Output the [X, Y] coordinate of the center of the cell containing the given text.  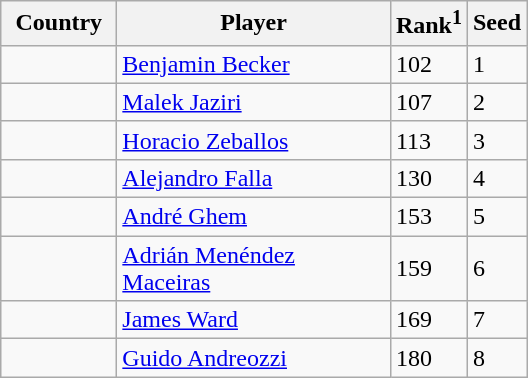
Benjamin Becker [254, 64]
Malek Jaziri [254, 102]
113 [428, 140]
153 [428, 217]
102 [428, 64]
3 [496, 140]
4 [496, 178]
Player [254, 24]
Country [59, 24]
James Ward [254, 320]
159 [428, 268]
Seed [496, 24]
130 [428, 178]
107 [428, 102]
7 [496, 320]
Horacio Zeballos [254, 140]
8 [496, 358]
Adrián Menéndez Maceiras [254, 268]
169 [428, 320]
2 [496, 102]
6 [496, 268]
5 [496, 217]
180 [428, 358]
André Ghem [254, 217]
Rank1 [428, 24]
1 [496, 64]
Guido Andreozzi [254, 358]
Alejandro Falla [254, 178]
